Return the [x, y] coordinate for the center point of the cell that contains the specified text.  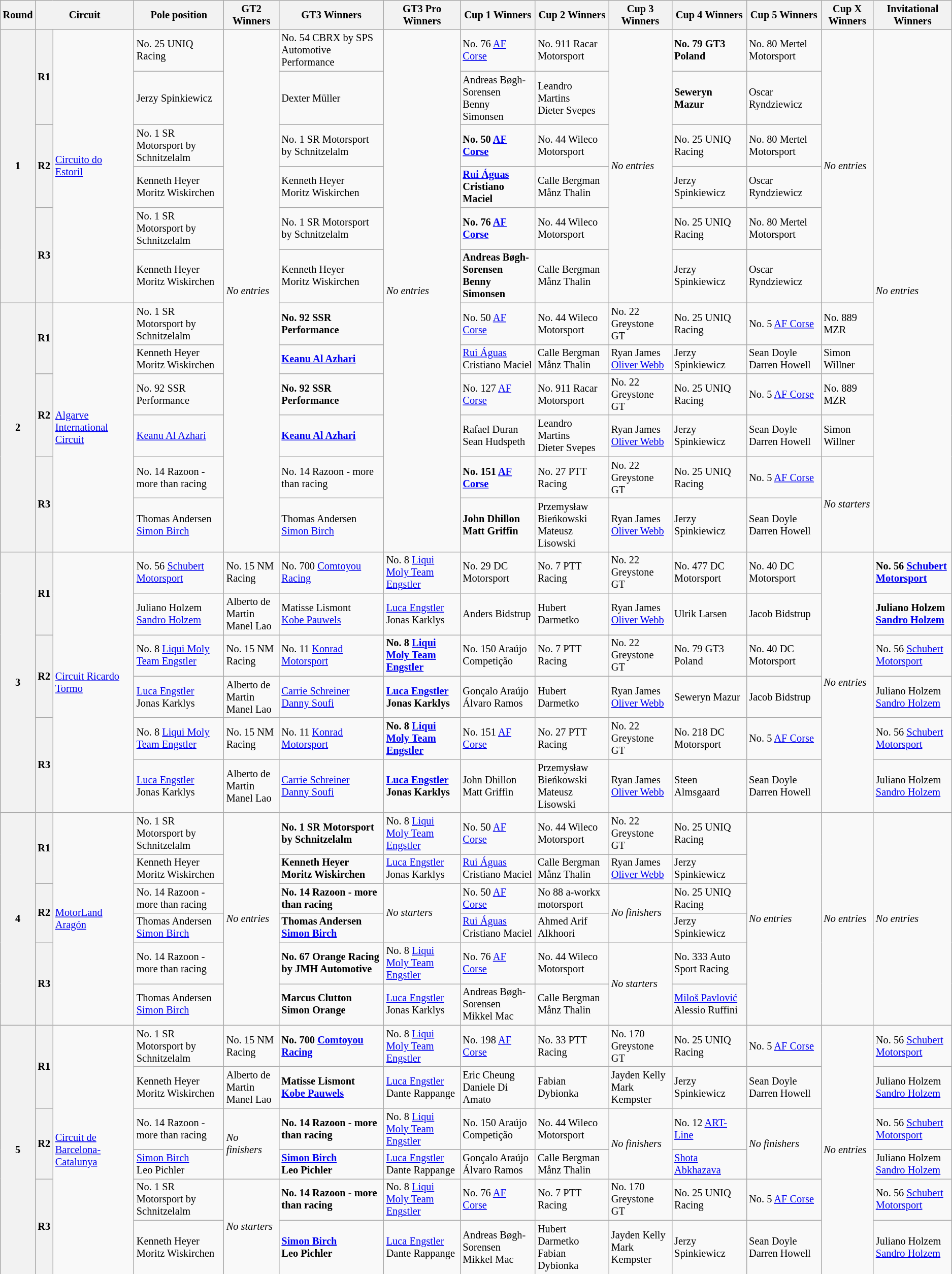
No. 477 DC Motorsport [709, 572]
Round [18, 15]
Rafael Duran Sean Hudspeth [498, 436]
MotorLand Aragón [93, 919]
No. 67 Orange Racing by JMH Automotive [332, 963]
No. 33 PTT Racing [572, 1046]
Miloš Pavlović Alessio Ruffini [709, 1004]
GT2 Winners [252, 15]
Steen Almsgaard [709, 786]
Eric Cheung Daniele Di Amato [498, 1087]
Cup X Winners [847, 15]
Marcus Clutton Simon Orange [332, 1004]
Circuito do Estoril [93, 166]
Circuit Ricardo Tormo [93, 682]
No. 127 AF Corse [498, 394]
Pole position [179, 15]
3 [18, 682]
Algarve International Circuit [93, 427]
No. 12 ART-Line [709, 1129]
Circuit de Barcelona-Catalunya [93, 1150]
No. 218 DC Motorsport [709, 738]
Cup 2 Winners [572, 15]
No. 333 Auto Sport Racing [709, 963]
No. 29 DC Motorsport [498, 572]
Cup 1 Winners [498, 15]
Dexter Müller [332, 98]
Fabian Dybionka [572, 1087]
Invitational Winners [913, 15]
5 [18, 1150]
Shota Abkhazava [709, 1164]
No 88 a-workx motorsport [572, 898]
1 [18, 166]
Cup 3 Winners [640, 15]
Ulrik Larsen [709, 614]
Anders Bidstrup [498, 614]
No. 198 AF Corse [498, 1046]
GT3 Winners [332, 15]
GT3 Pro Winners [422, 15]
Hubert Darmetko Fabian Dybionka [572, 1247]
No. 54 CBRX by SPS Automotive Performance [332, 50]
Cup 4 Winners [709, 15]
Ahmed Arif Alkhoori [572, 928]
Cup 5 Winners [784, 15]
4 [18, 919]
Circuit [84, 15]
2 [18, 427]
